Determine the [x, y] coordinate at the center of the cell enclosing the given text.  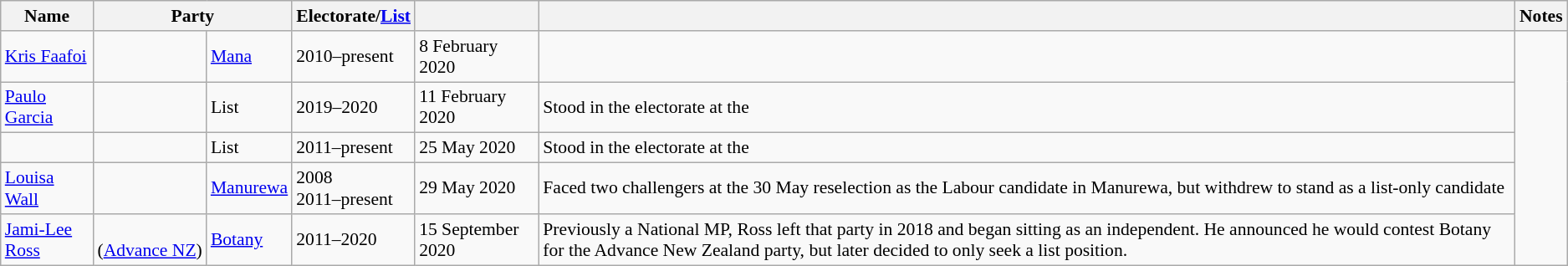
Party [192, 16]
Electorate/List [353, 16]
20082011–present [353, 189]
Faced two challengers at the 30 May reselection as the Labour candidate in Manurewa, but withdrew to stand as a list-only candidate [1027, 189]
Kris Faafoi [47, 57]
Jami-Lee Ross [47, 239]
Paulo Garcia [47, 107]
2010–present [353, 57]
15 September 2020 [477, 239]
Name [47, 16]
Notes [1541, 16]
(Advance NZ) [149, 239]
2011–present [353, 148]
29 May 2020 [477, 189]
Manurewa [249, 189]
2019–2020 [353, 107]
25 May 2020 [477, 148]
Botany [249, 239]
2011–2020 [353, 239]
Mana [249, 57]
Louisa Wall [47, 189]
11 February 2020 [477, 107]
8 February 2020 [477, 57]
